Return the (X, Y) coordinate for the center point of the cell that contains the specified text.  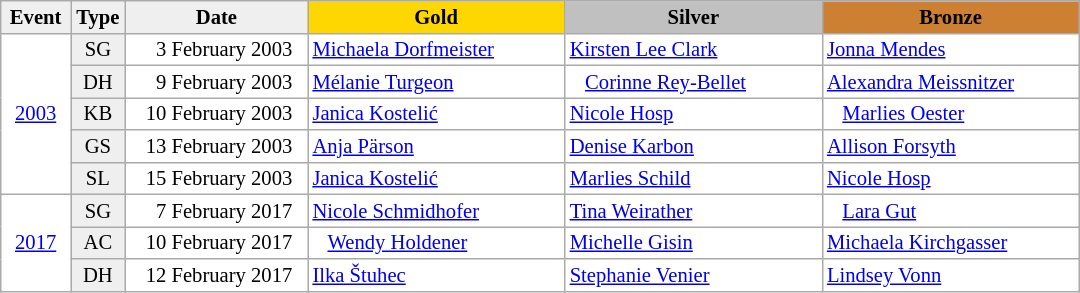
Nicole Schmidhofer (436, 210)
Anja Pärson (436, 146)
Event (36, 16)
15 February 2003 (216, 178)
Marlies Schild (694, 178)
Marlies Oester (950, 113)
Type (98, 16)
Alexandra Meissnitzer (950, 81)
Lindsey Vonn (950, 274)
3 February 2003 (216, 49)
Mélanie Turgeon (436, 81)
Stephanie Venier (694, 274)
Bronze (950, 16)
GS (98, 146)
KB (98, 113)
Jonna Mendes (950, 49)
Kirsten Lee Clark (694, 49)
Silver (694, 16)
Gold (436, 16)
Date (216, 16)
9 February 2003 (216, 81)
Michaela Kirchgasser (950, 242)
10 February 2003 (216, 113)
Denise Karbon (694, 146)
SL (98, 178)
Wendy Holdener (436, 242)
7 February 2017 (216, 210)
Corinne Rey-Bellet (694, 81)
2003 (36, 114)
Michelle Gisin (694, 242)
Michaela Dorfmeister (436, 49)
Ilka Štuhec (436, 274)
2017 (36, 242)
Lara Gut (950, 210)
10 February 2017 (216, 242)
13 February 2003 (216, 146)
Allison Forsyth (950, 146)
12 February 2017 (216, 274)
AC (98, 242)
Tina Weirather (694, 210)
